Output the [X, Y] coordinate of the center of the cell containing the given text.  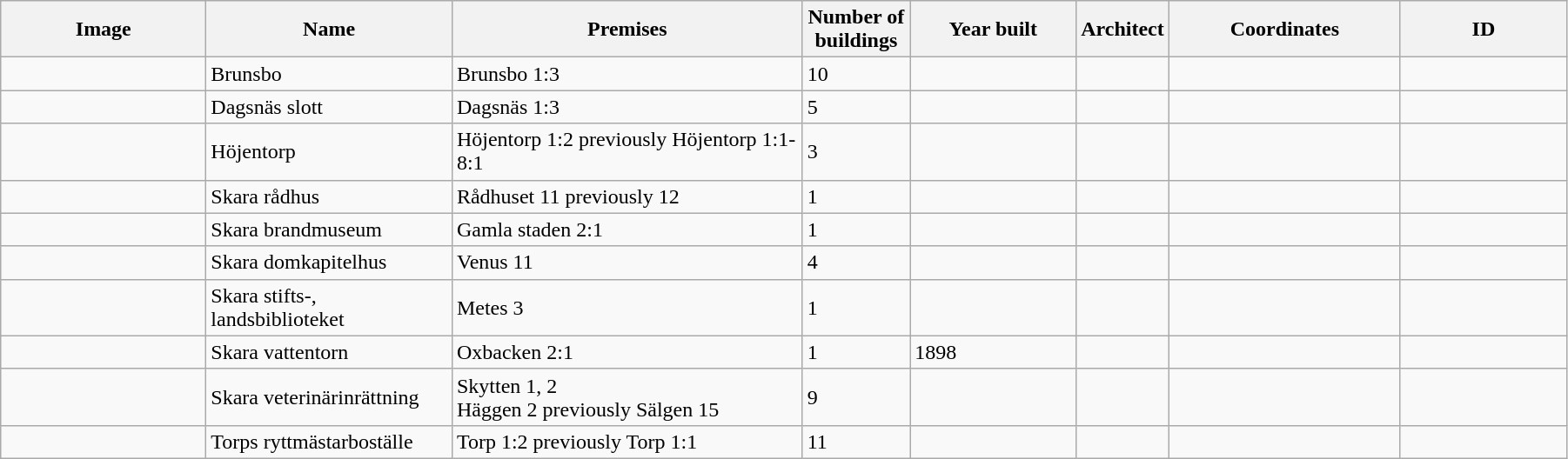
Architect [1122, 30]
10 [856, 74]
3 [856, 151]
Skara domkapitelhus [329, 263]
Skara brandmuseum [329, 229]
Metes 3 [627, 308]
Rådhuset 11 previously 12 [627, 196]
Torps ryttmästarboställe [329, 442]
Year built [994, 30]
Dagsnäs 1:3 [627, 107]
5 [856, 107]
Brunsbo 1:3 [627, 74]
4 [856, 263]
Venus 11 [627, 263]
9 [856, 396]
Premises [627, 30]
Höjentorp [329, 151]
Höjentorp 1:2 previously Höjentorp 1:1-8:1 [627, 151]
Dagsnäs slott [329, 107]
Skytten 1, 2Häggen 2 previously Sälgen 15 [627, 396]
Skara vattentorn [329, 352]
Torp 1:2 previously Torp 1:1 [627, 442]
Skara stifts-, landsbiblioteket [329, 308]
Skara veterinärinrättning [329, 396]
Skara rådhus [329, 196]
11 [856, 442]
Number ofbuildings [856, 30]
Oxbacken 2:1 [627, 352]
1898 [994, 352]
Brunsbo [329, 74]
Gamla staden 2:1 [627, 229]
Coordinates [1284, 30]
ID [1483, 30]
Name [329, 30]
Image [104, 30]
